For the text-containing cell, return its midpoint in (x, y) coordinate format. 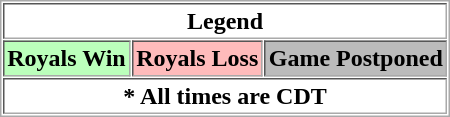
Game Postponed (356, 58)
Royals Loss (198, 58)
Legend (226, 21)
* All times are CDT (226, 96)
Royals Win (67, 58)
